From the cell containing the given text, extract its center point as [x, y] coordinate. 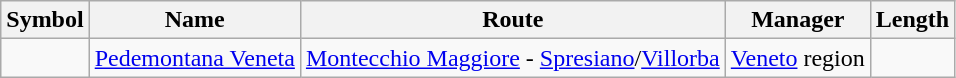
Montecchio Maggiore - Spresiano/Villorba [512, 58]
Route [512, 20]
Name [194, 20]
Veneto region [798, 58]
Length [912, 20]
Symbol [45, 20]
Manager [798, 20]
Pedemontana Veneta [194, 58]
